Search for the cell housing the specified text and yield its (x, y) center coordinate. 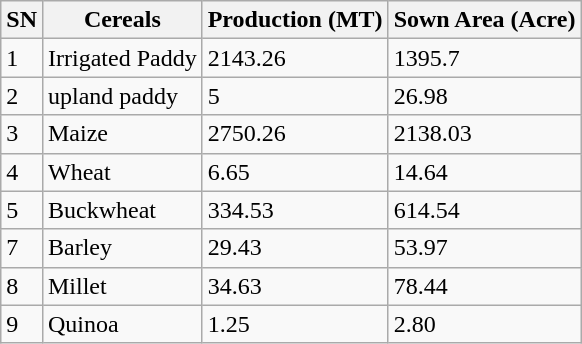
34.63 (295, 286)
2143.26 (295, 58)
Quinoa (122, 324)
8 (22, 286)
14.64 (484, 172)
Irrigated Paddy (122, 58)
4 (22, 172)
1.25 (295, 324)
53.97 (484, 248)
78.44 (484, 286)
Production (MT) (295, 20)
Wheat (122, 172)
614.54 (484, 210)
upland paddy (122, 96)
Buckwheat (122, 210)
26.98 (484, 96)
1395.7 (484, 58)
2 (22, 96)
2750.26 (295, 134)
6.65 (295, 172)
1 (22, 58)
9 (22, 324)
2.80 (484, 324)
Barley (122, 248)
SN (22, 20)
Cereals (122, 20)
3 (22, 134)
Maize (122, 134)
Millet (122, 286)
7 (22, 248)
2138.03 (484, 134)
29.43 (295, 248)
334.53 (295, 210)
Sown Area (Acre) (484, 20)
